Extract the [x, y] coordinate from the center of the cell holding the provided text.  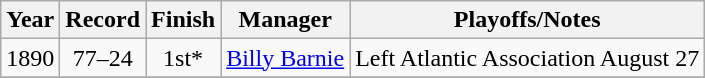
77–24 [103, 58]
Billy Barnie [286, 58]
Manager [286, 20]
1st* [184, 58]
1890 [30, 58]
Year [30, 20]
Playoffs/Notes [528, 20]
Left Atlantic Association August 27 [528, 58]
Record [103, 20]
Finish [184, 20]
